Extract the (x, y) coordinate from the center of the cell holding the provided text.  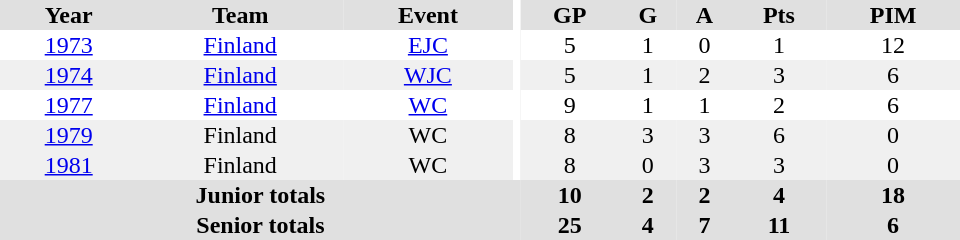
1974 (68, 75)
1981 (68, 165)
7 (704, 225)
12 (893, 45)
PIM (893, 15)
1977 (68, 105)
GP (570, 15)
G (648, 15)
1979 (68, 135)
9 (570, 105)
Pts (779, 15)
1973 (68, 45)
Team (240, 15)
Senior totals (260, 225)
Event (428, 15)
25 (570, 225)
10 (570, 195)
18 (893, 195)
Junior totals (260, 195)
A (704, 15)
WJC (428, 75)
11 (779, 225)
EJC (428, 45)
Year (68, 15)
